Determine the [X, Y] coordinate at the center of the cell enclosing the given text.  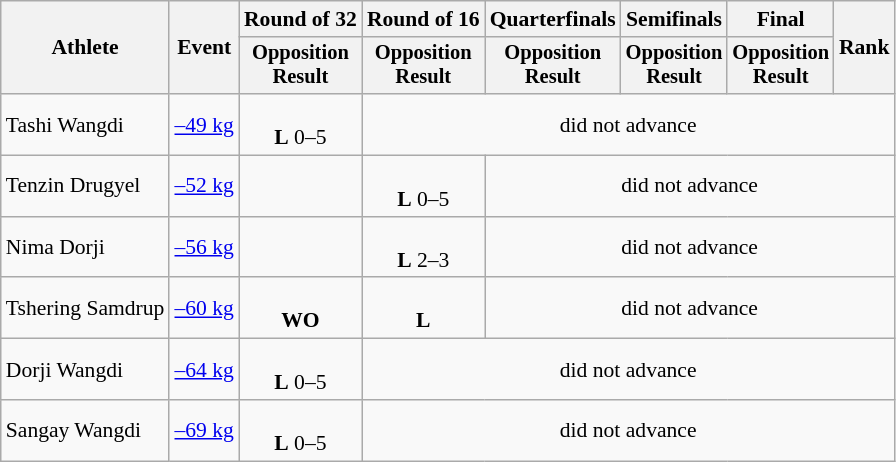
L [424, 308]
Dorji Wangdi [86, 370]
Tenzin Drugyel [86, 186]
–52 kg [204, 186]
Sangay Wangdi [86, 430]
Tashi Wangdi [86, 124]
Event [204, 48]
–69 kg [204, 430]
–49 kg [204, 124]
Nima Dorji [86, 248]
–64 kg [204, 370]
Round of 16 [424, 19]
WO [300, 308]
Tshering Samdrup [86, 308]
Final [780, 19]
Athlete [86, 48]
L 2–3 [424, 248]
–60 kg [204, 308]
–56 kg [204, 248]
Rank [864, 48]
Quarterfinals [553, 19]
Semifinals [674, 19]
Round of 32 [300, 19]
